Pinpoint the cell where the given text exists, returning its (x, y) midpoint coordinate. 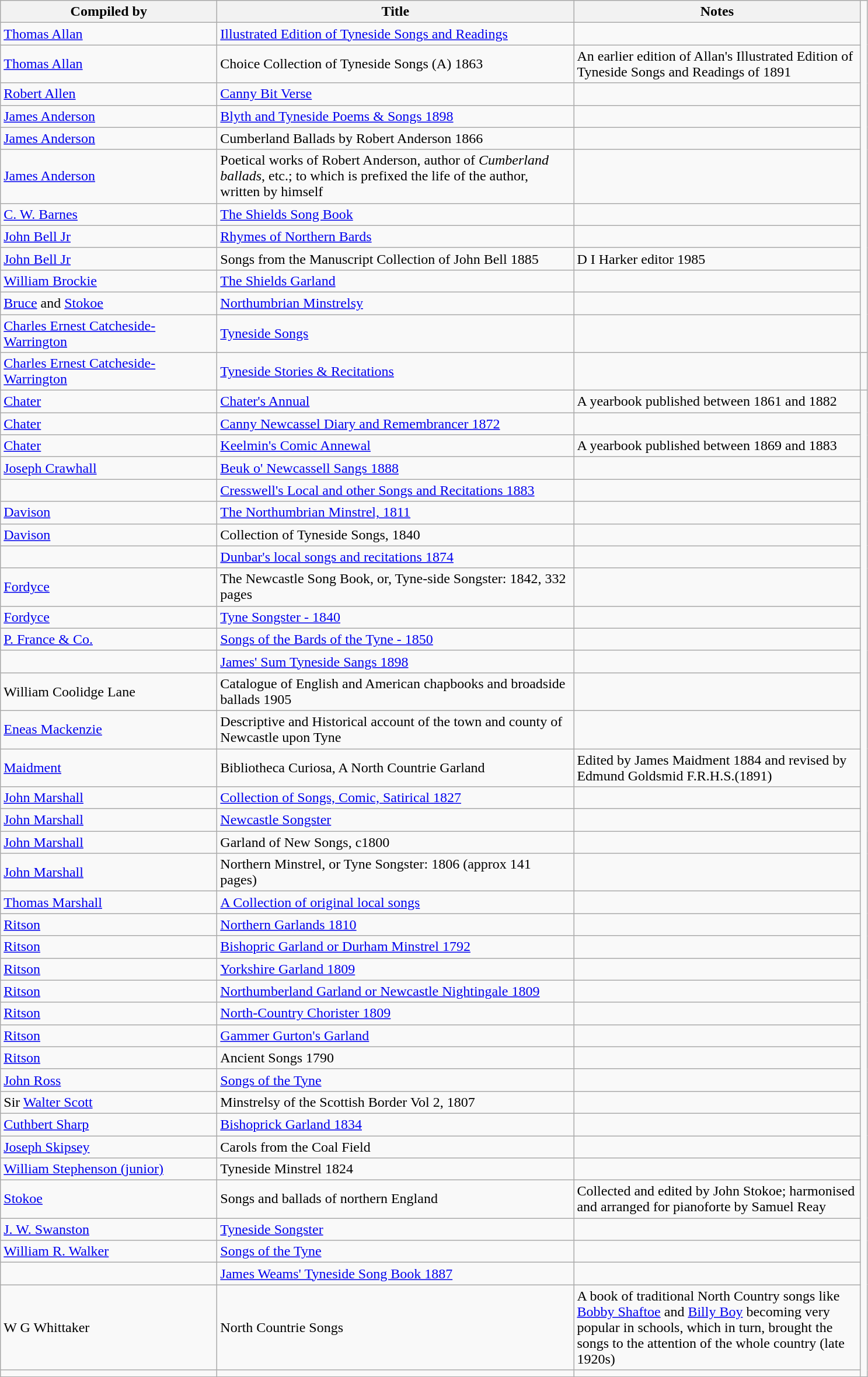
Robert Allen (109, 94)
Collection of Songs, Comic, Satirical 1827 (396, 798)
Rhymes of Northern Bards (396, 236)
Cresswell's Local and other Songs and Recitations 1883 (396, 490)
Minstrelsy of the Scottish Border Vol 2, 1807 (396, 1102)
Northern Minstrel, or Tyne Songster: 1806 (approx 141 pages) (396, 872)
Yorkshire Garland 1809 (396, 969)
Newcastle Songster (396, 820)
Northumbrian Minstrelsy (396, 303)
The Northumbrian Minstrel, 1811 (396, 513)
An earlier edition of Allan's Illustrated Edition of Tyneside Songs and Readings of 1891 (717, 64)
Blyth and Tyneside Poems & Songs 1898 (396, 116)
Illustrated Edition of Tyneside Songs and Readings (396, 34)
Title (396, 12)
Choice Collection of Tyneside Songs (A) 1863 (396, 64)
William Coolidge Lane (109, 691)
The Shields Song Book (396, 214)
Joseph Crawhall (109, 468)
Cuthbert Sharp (109, 1124)
P. France & Co. (109, 639)
Northumberland Garland or Newcastle Nightingale 1809 (396, 991)
Bibliotheca Curiosa, A North Countrie Garland (396, 767)
Collection of Tyneside Songs, 1840 (396, 535)
Cumberland Ballads by Robert Anderson 1866 (396, 138)
Carols from the Coal Field (396, 1147)
Poetical works of Robert Anderson, author of Cumberland ballads, etc.; to which is prefixed the life of the author, written by himself (396, 176)
Tyneside Stories & Recitations (396, 371)
The Shields Garland (396, 281)
Sir Walter Scott (109, 1102)
Joseph Skipsey (109, 1147)
The Newcastle Song Book, or, Tyne-side Songster: 1842, 332 pages (396, 587)
Eneas Mackenzie (109, 730)
Dunbar's local songs and recitations 1874 (396, 557)
Tyne Songster - 1840 (396, 617)
A yearbook published between 1861 and 1882 (717, 402)
James' Sum Tyneside Sangs 1898 (396, 661)
Thomas Marshall (109, 902)
North Countrie Songs (396, 1327)
Canny Newcassel Diary and Remembrancer 1872 (396, 424)
Collected and edited by John Stokoe; harmonised and arranged for pianoforte by Samuel Reay (717, 1199)
J. W. Swanston (109, 1229)
Chater's Annual (396, 402)
Canny Bit Verse (396, 94)
Tyneside Minstrel 1824 (396, 1169)
Compiled by (109, 12)
Garland of New Songs, c1800 (396, 842)
James Weams' Tyneside Song Book 1887 (396, 1274)
Keelmin's Comic Annewal (396, 446)
A Collection of original local songs (396, 902)
North-Country Chorister 1809 (396, 1013)
Tyneside Songster (396, 1229)
Tyneside Songs (396, 333)
William Brockie (109, 281)
Northern Garlands 1810 (396, 925)
Descriptive and Historical account of the town and county of Newcastle upon Tyne (396, 730)
Notes (717, 12)
William Stephenson (junior) (109, 1169)
Songs from the Manuscript Collection of John Bell 1885 (396, 259)
Beuk o' Newcassell Sangs 1888 (396, 468)
W G Whittaker (109, 1327)
Maidment (109, 767)
D I Harker editor 1985 (717, 259)
Bishopric Garland or Durham Minstrel 1792 (396, 947)
Stokoe (109, 1199)
A yearbook published between 1869 and 1883 (717, 446)
John Ross (109, 1080)
Ancient Songs 1790 (396, 1058)
William R. Walker (109, 1251)
Gammer Gurton's Garland (396, 1036)
C. W. Barnes (109, 214)
Songs of the Bards of the Tyne - 1850 (396, 639)
Songs and ballads of northern England (396, 1199)
Edited by James Maidment 1884 and revised by Edmund Goldsmid F.R.H.S.(1891) (717, 767)
Catalogue of English and American chapbooks and broadside ballads 1905 (396, 691)
Bruce and Stokoe (109, 303)
Bishoprick Garland 1834 (396, 1124)
